Return (X, Y) of the center of cell containing provided text 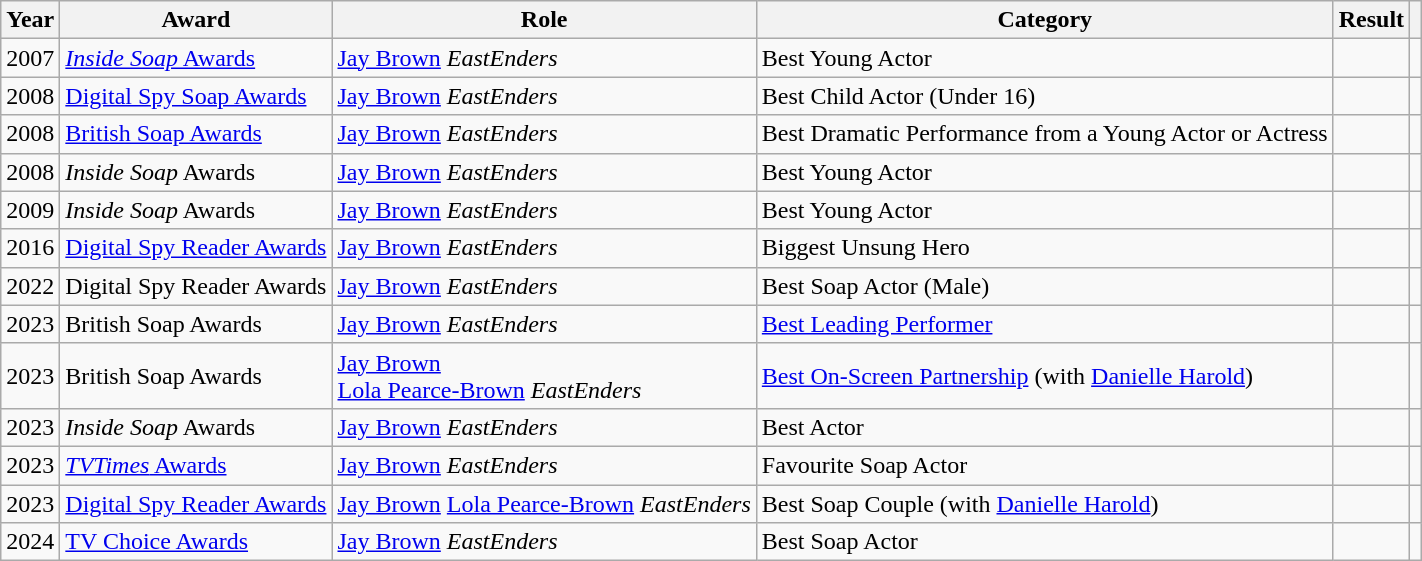
TVTimes Awards (196, 465)
Award (196, 20)
Best Soap Couple (with Danielle Harold) (1044, 503)
2022 (30, 286)
Result (1371, 20)
2016 (30, 248)
Best Dramatic Performance from a Young Actor or Actress (1044, 134)
2024 (30, 542)
Best Soap Actor (Male) (1044, 286)
Role (544, 20)
Biggest Unsung Hero (1044, 248)
2009 (30, 210)
Best Soap Actor (1044, 542)
Year (30, 20)
Favourite Soap Actor (1044, 465)
Best Actor (1044, 427)
Digital Spy Soap Awards (196, 96)
Category (1044, 20)
TV Choice Awards (196, 542)
Jay BrownLola Pearce-Brown EastEnders (544, 376)
Jay Brown Lola Pearce-Brown EastEnders (544, 503)
2007 (30, 58)
Best Leading Performer (1044, 324)
Best Child Actor (Under 16) (1044, 96)
Best On-Screen Partnership (with Danielle Harold) (1044, 376)
